Return (X, Y) of the center of cell containing provided text 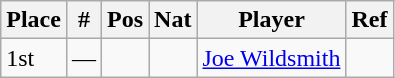
Player (272, 20)
Pos (126, 20)
Place (34, 20)
Nat (173, 20)
Joe Wildsmith (272, 58)
1st (34, 58)
# (84, 20)
— (84, 58)
Ref (370, 20)
